Detect which cell encompasses the target text, then output its [x, y] center coordinate. 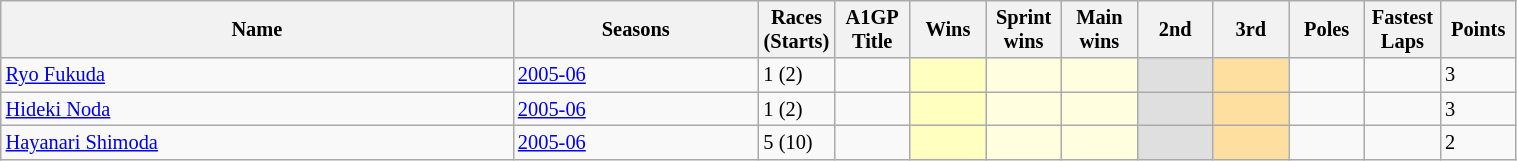
3rd [1251, 29]
2 [1478, 142]
Wins [948, 29]
Races(Starts) [797, 29]
2nd [1175, 29]
Hayanari Shimoda [257, 142]
Hideki Noda [257, 109]
A1GP Title [872, 29]
Points [1478, 29]
Ryo Fukuda [257, 75]
Seasons [636, 29]
Poles [1327, 29]
Sprintwins [1024, 29]
Mainwins [1100, 29]
5 (10) [797, 142]
Name [257, 29]
FastestLaps [1403, 29]
